Return (x, y) of the center of cell containing provided text 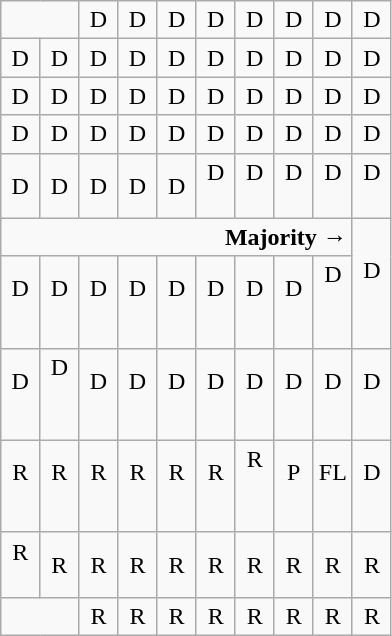
P (294, 486)
FL (332, 486)
Majority → (177, 237)
